Locate the cell with the specified text and output its (X, Y) center coordinate. 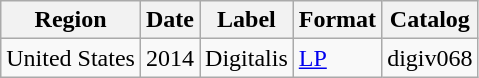
digiv068 (430, 58)
Format (337, 20)
Catalog (430, 20)
United States (71, 58)
2014 (170, 58)
Region (71, 20)
Label (247, 20)
LP (337, 58)
Date (170, 20)
Digitalis (247, 58)
